For the text-containing cell, return its midpoint in (X, Y) coordinate format. 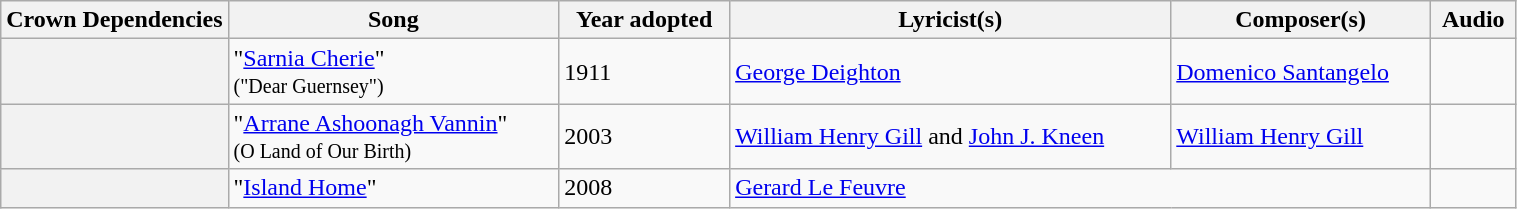
2003 (644, 136)
Year adopted (644, 20)
William Henry Gill and John J. Kneen (950, 136)
George Deighton (950, 72)
Crown Dependencies (114, 20)
Gerard Le Feuvre (1080, 188)
Lyricist(s) (950, 20)
"Arrane Ashoonagh Vannin"(O Land of Our Birth) (394, 136)
Song (394, 20)
2008 (644, 188)
"Island Home" (394, 188)
"Sarnia Cherie"("Dear Guernsey") (394, 72)
Audio (1473, 20)
Composer(s) (1301, 20)
Domenico Santangelo (1301, 72)
William Henry Gill (1301, 136)
1911 (644, 72)
